Output the [X, Y] coordinate of the center of the cell containing the given text.  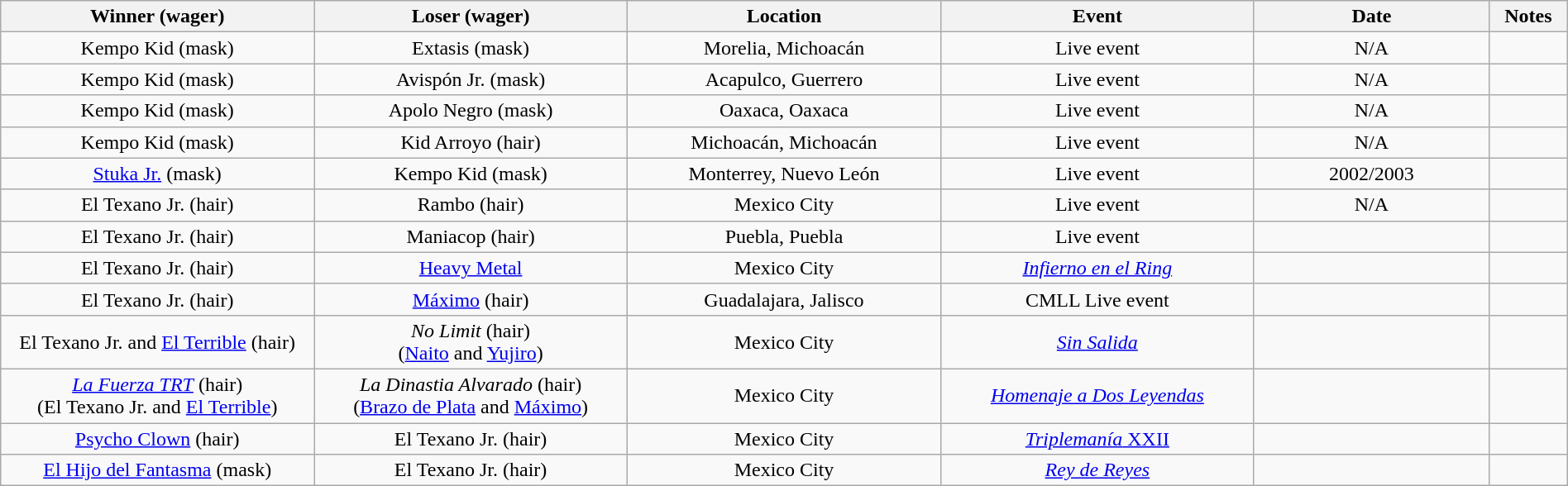
No Limit (hair)(Naito and Yujiro) [471, 342]
Rey de Reyes [1097, 470]
El Texano Jr. and El Terrible (hair) [157, 342]
Psycho Clown (hair) [157, 439]
Event [1097, 17]
Notes [1528, 17]
Stuka Jr. (mask) [157, 174]
La Dinastia Alvarado (hair)(Brazo de Plata and Máximo) [471, 395]
CMLL Live event [1097, 299]
Winner (wager) [157, 17]
2002/2003 [1371, 174]
Michoacán, Michoacán [784, 142]
Date [1371, 17]
Puebla, Puebla [784, 236]
Rambo (hair) [471, 205]
Maniacop (hair) [471, 236]
Monterrey, Nuevo León [784, 174]
Sin Salida [1097, 342]
Homenaje a Dos Leyendas [1097, 395]
Guadalajara, Jalisco [784, 299]
Location [784, 17]
Oaxaca, Oaxaca [784, 111]
Máximo (hair) [471, 299]
Kid Arroyo (hair) [471, 142]
Avispón Jr. (mask) [471, 79]
Morelia, Michoacán [784, 48]
Extasis (mask) [471, 48]
Acapulco, Guerrero [784, 79]
Infierno en el Ring [1097, 268]
Apolo Negro (mask) [471, 111]
Heavy Metal [471, 268]
Loser (wager) [471, 17]
Triplemanía XXII [1097, 439]
La Fuerza TRT (hair)(El Texano Jr. and El Terrible) [157, 395]
El Hijo del Fantasma (mask) [157, 470]
